Extract the (x, y) coordinate from the center of the cell holding the provided text.  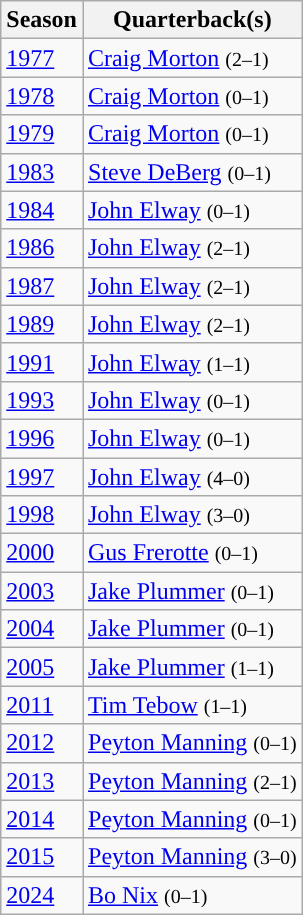
Bo Nix (0–1) (192, 895)
2024 (42, 895)
1989 (42, 324)
1993 (42, 400)
1997 (42, 477)
Peyton Manning (2–1) (192, 781)
Steve DeBerg (0–1) (192, 172)
Peyton Manning (3–0) (192, 857)
Tim Tebow (1–1) (192, 705)
1983 (42, 172)
1996 (42, 438)
1979 (42, 134)
2014 (42, 819)
2000 (42, 553)
2004 (42, 629)
Season (42, 20)
Quarterback(s) (192, 20)
1986 (42, 248)
1978 (42, 96)
2013 (42, 781)
1998 (42, 515)
John Elway (1–1) (192, 362)
2005 (42, 667)
John Elway (4–0) (192, 477)
Gus Frerotte (0–1) (192, 553)
1991 (42, 362)
Craig Morton (2–1) (192, 58)
2003 (42, 591)
2012 (42, 743)
John Elway (3–0) (192, 515)
1987 (42, 286)
Jake Plummer (1–1) (192, 667)
1977 (42, 58)
2015 (42, 857)
2011 (42, 705)
1984 (42, 210)
